Scan for the cell matching the given text and deliver its [X, Y] coordinate at center. 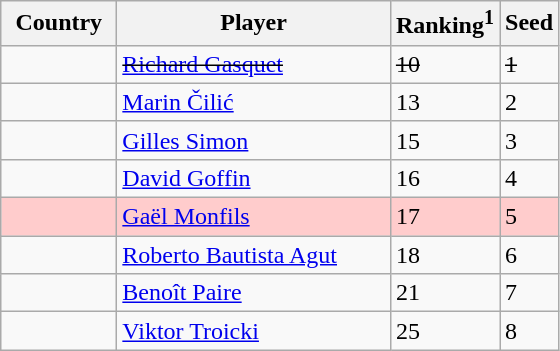
Ranking1 [444, 24]
6 [530, 255]
5 [530, 217]
Richard Gasquet [254, 64]
16 [444, 178]
8 [530, 331]
10 [444, 64]
1 [530, 64]
Gilles Simon [254, 140]
Viktor Troicki [254, 331]
Marin Čilić [254, 102]
18 [444, 255]
13 [444, 102]
17 [444, 217]
21 [444, 293]
15 [444, 140]
Seed [530, 24]
David Goffin [254, 178]
Gaël Monfils [254, 217]
Benoît Paire [254, 293]
2 [530, 102]
7 [530, 293]
3 [530, 140]
4 [530, 178]
Player [254, 24]
Country [59, 24]
Roberto Bautista Agut [254, 255]
25 [444, 331]
